For the text-containing cell, return its midpoint in (X, Y) coordinate format. 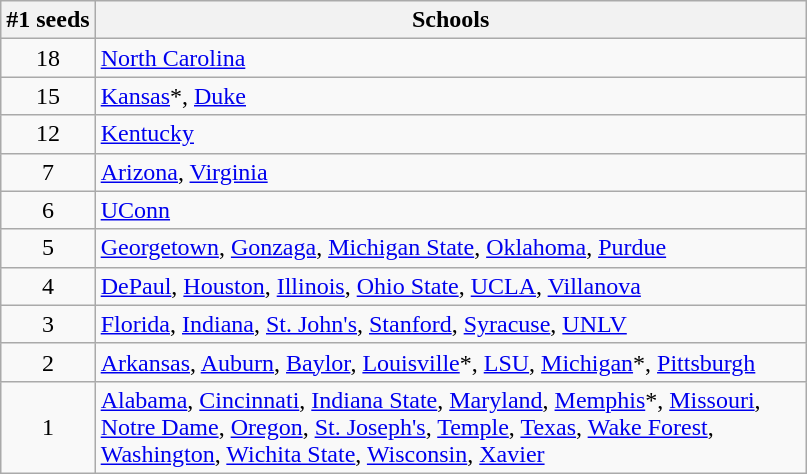
Kansas*, Duke (450, 96)
Florida, Indiana, St. John's, Stanford, Syracuse, UNLV (450, 324)
5 (48, 248)
3 (48, 324)
12 (48, 134)
4 (48, 286)
1 (48, 427)
2 (48, 362)
DePaul, Houston, Illinois, Ohio State, UCLA, Villanova (450, 286)
Arkansas, Auburn, Baylor, Louisville*, LSU, Michigan*, Pittsburgh (450, 362)
Schools (450, 20)
Kentucky (450, 134)
North Carolina (450, 58)
UConn (450, 210)
15 (48, 96)
Georgetown, Gonzaga, Michigan State, Oklahoma, Purdue (450, 248)
6 (48, 210)
Arizona, Virginia (450, 172)
18 (48, 58)
#1 seeds (48, 20)
7 (48, 172)
